Locate the cell with the specified text and output its [x, y] center coordinate. 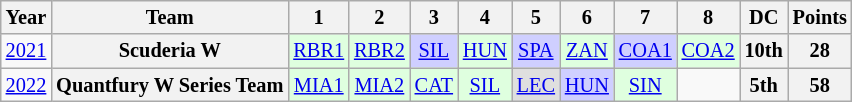
58 [820, 85]
28 [820, 51]
ZAN [587, 51]
5 [536, 17]
2021 [26, 51]
8 [708, 17]
COA2 [708, 51]
6 [587, 17]
Quantfury W Series Team [170, 85]
LEC [536, 85]
MIA1 [318, 85]
SPA [536, 51]
5th [764, 85]
3 [434, 17]
MIA2 [380, 85]
RBR1 [318, 51]
RBR2 [380, 51]
7 [646, 17]
2022 [26, 85]
Scuderia W [170, 51]
Points [820, 17]
CAT [434, 85]
2 [380, 17]
Year [26, 17]
4 [485, 17]
Team [170, 17]
DC [764, 17]
1 [318, 17]
10th [764, 51]
SIN [646, 85]
COA1 [646, 51]
